Detect which cell encompasses the target text, then output its [X, Y] center coordinate. 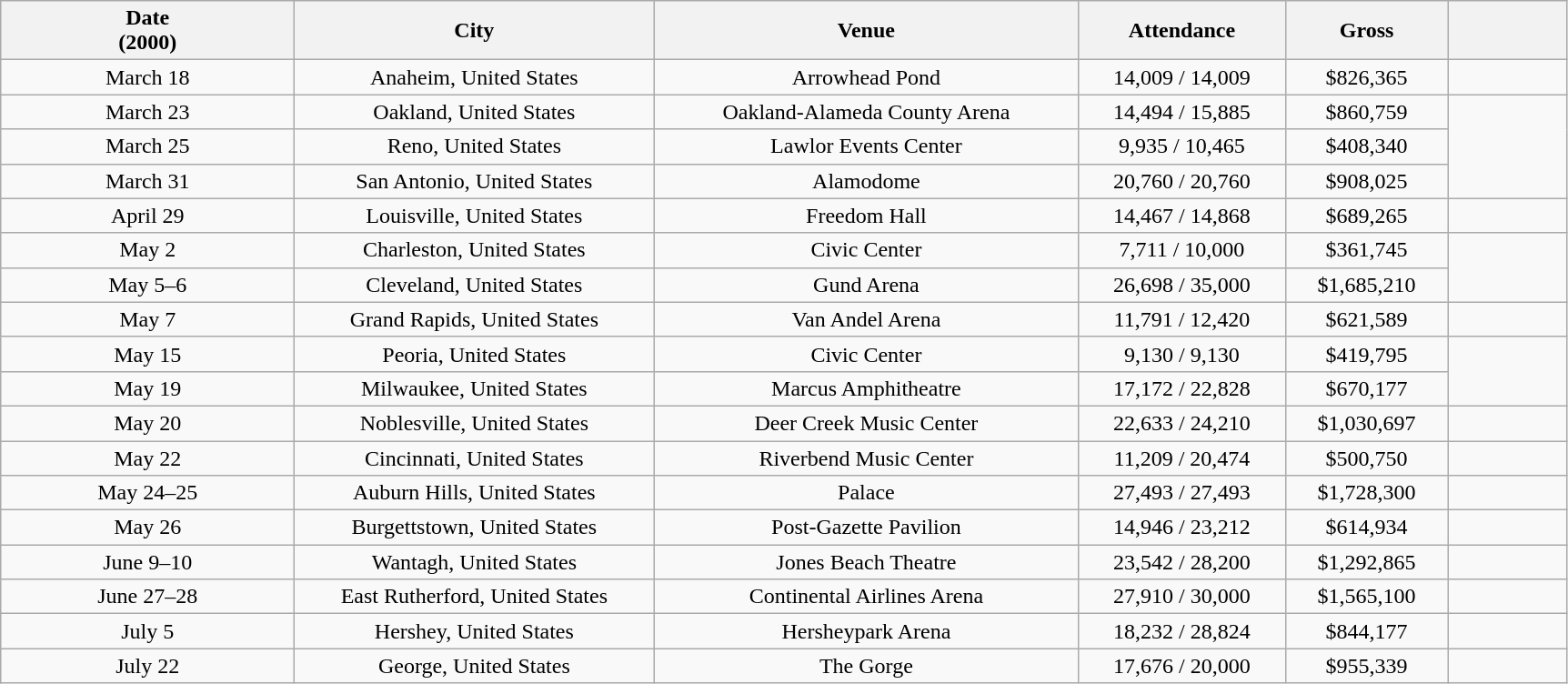
May 5–6 [147, 285]
$689,265 [1366, 216]
14,946 / 23,212 [1182, 528]
May 19 [147, 388]
Continental Airlines Arena [866, 597]
May 20 [147, 423]
San Antonio, United States [475, 181]
Wantagh, United States [475, 562]
May 2 [147, 250]
$860,759 [1366, 112]
27,493 / 27,493 [1182, 493]
9,130 / 9,130 [1182, 354]
George, United States [475, 666]
July 22 [147, 666]
Arrowhead Pond [866, 77]
Charleston, United States [475, 250]
Lawlor Events Center [866, 146]
Post-Gazette Pavilion [866, 528]
May 15 [147, 354]
Gross [1366, 31]
Hersheypark Arena [866, 631]
$955,339 [1366, 666]
Van Andel Arena [866, 319]
Attendance [1182, 31]
$361,745 [1366, 250]
$419,795 [1366, 354]
$1,292,865 [1366, 562]
March 18 [147, 77]
Palace [866, 493]
Peoria, United States [475, 354]
$500,750 [1366, 458]
May 22 [147, 458]
Venue [866, 31]
Alamodome [866, 181]
May 24–25 [147, 493]
26,698 / 35,000 [1182, 285]
Milwaukee, United States [475, 388]
11,791 / 12,420 [1182, 319]
April 29 [147, 216]
Reno, United States [475, 146]
$621,589 [1366, 319]
Deer Creek Music Center [866, 423]
Oakland-Alameda County Arena [866, 112]
Gund Arena [866, 285]
Oakland, United States [475, 112]
May 7 [147, 319]
Jones Beach Theatre [866, 562]
$908,025 [1366, 181]
Marcus Amphitheatre [866, 388]
March 25 [147, 146]
11,209 / 20,474 [1182, 458]
The Gorge [866, 666]
17,172 / 22,828 [1182, 388]
$1,030,697 [1366, 423]
$1,728,300 [1366, 493]
Cincinnati, United States [475, 458]
Riverbend Music Center [866, 458]
Anaheim, United States [475, 77]
$408,340 [1366, 146]
Date(2000) [147, 31]
$670,177 [1366, 388]
Burgettstown, United States [475, 528]
June 27–28 [147, 597]
9,935 / 10,465 [1182, 146]
18,232 / 28,824 [1182, 631]
July 5 [147, 631]
Grand Rapids, United States [475, 319]
Cleveland, United States [475, 285]
17,676 / 20,000 [1182, 666]
14,467 / 14,868 [1182, 216]
Louisville, United States [475, 216]
23,542 / 28,200 [1182, 562]
March 23 [147, 112]
$1,565,100 [1366, 597]
14,494 / 15,885 [1182, 112]
Hershey, United States [475, 631]
14,009 / 14,009 [1182, 77]
City [475, 31]
$826,365 [1366, 77]
June 9–10 [147, 562]
Auburn Hills, United States [475, 493]
22,633 / 24,210 [1182, 423]
20,760 / 20,760 [1182, 181]
March 31 [147, 181]
$614,934 [1366, 528]
$844,177 [1366, 631]
7,711 / 10,000 [1182, 250]
$1,685,210 [1366, 285]
27,910 / 30,000 [1182, 597]
May 26 [147, 528]
Freedom Hall [866, 216]
East Rutherford, United States [475, 597]
Noblesville, United States [475, 423]
